Determine the [X, Y] coordinate at the center of the cell enclosing the given text.  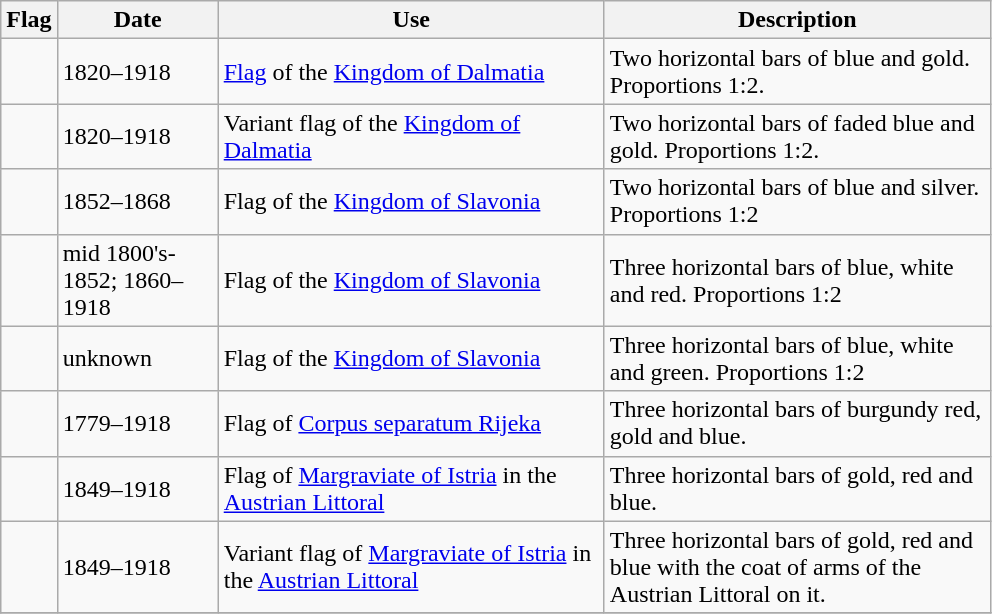
1852–1868 [138, 202]
Two horizontal bars of faded blue and gold. Proportions 1:2. [797, 136]
Three horizontal bars of blue, white and green. Proportions 1:2 [797, 358]
Three horizontal bars of gold, red and blue with the coat of arms of the Austrian Littoral on it. [797, 567]
Two horizontal bars of blue and gold. Proportions 1:2. [797, 72]
Flag of the Kingdom of Dalmatia [411, 72]
Flag of Corpus separatum Rijeka [411, 424]
Two horizontal bars of blue and silver. Proportions 1:2 [797, 202]
Three horizontal bars of gold, red and blue. [797, 488]
Flag of Margraviate of Istria in the Austrian Littoral [411, 488]
Variant flag of the Kingdom of Dalmatia [411, 136]
unknown [138, 358]
Use [411, 20]
Date [138, 20]
Description [797, 20]
1779–1918 [138, 424]
Three horizontal bars of burgundy red, gold and blue. [797, 424]
Variant flag of Margraviate of Istria in the Austrian Littoral [411, 567]
mid 1800's-1852; 1860–1918 [138, 280]
Three horizontal bars of blue, white and red. Proportions 1:2 [797, 280]
Flag [29, 20]
